Provide the [X, Y] coordinate of the cell's center where the given text is located.  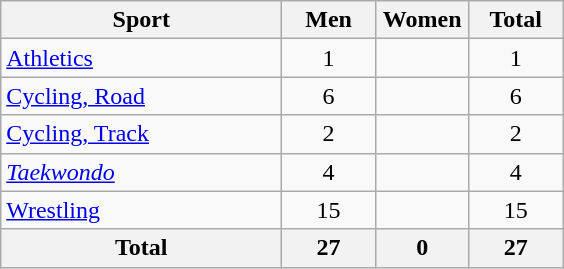
0 [422, 248]
Women [422, 20]
Cycling, Track [142, 134]
Sport [142, 20]
Athletics [142, 58]
Wrestling [142, 210]
Men [329, 20]
Cycling, Road [142, 96]
Taekwondo [142, 172]
